Capture the cell that displays the provided text and extract its (X, Y) central coordinate. 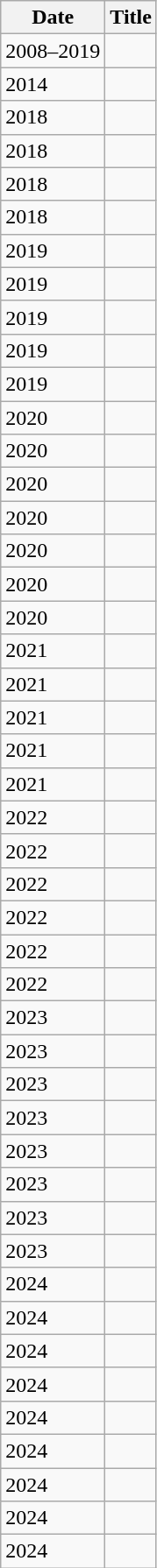
2008–2019 (53, 51)
Date (53, 18)
2014 (53, 84)
Title (132, 18)
